Provide the (X, Y) coordinate of the cell's center where the given text is located.  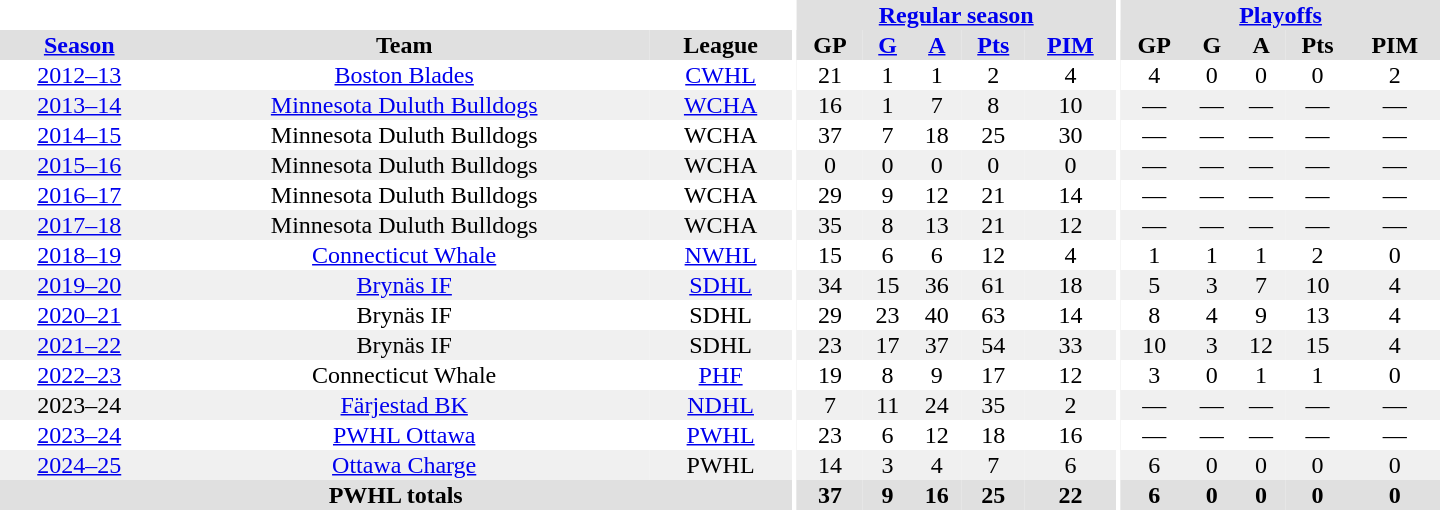
36 (936, 285)
CWHL (721, 75)
Boston Blades (404, 75)
2014–15 (80, 135)
22 (1070, 495)
Färjestad BK (404, 405)
NDHL (721, 405)
2017–18 (80, 225)
PWHL totals (396, 495)
34 (830, 285)
63 (993, 315)
54 (993, 345)
5 (1154, 285)
2013–14 (80, 105)
40 (936, 315)
2020–21 (80, 315)
11 (888, 405)
30 (1070, 135)
Playoffs (1280, 15)
19 (830, 375)
Ottawa Charge (404, 465)
2019–20 (80, 285)
Season (80, 45)
Regular season (956, 15)
PHF (721, 375)
2024–25 (80, 465)
2022–23 (80, 375)
2012–13 (80, 75)
NWHL (721, 255)
2016–17 (80, 195)
PWHL Ottawa (404, 435)
2018–19 (80, 255)
24 (936, 405)
33 (1070, 345)
61 (993, 285)
Team (404, 45)
2021–22 (80, 345)
League (721, 45)
2015–16 (80, 165)
